Scan for the cell matching the given text and deliver its [x, y] coordinate at center. 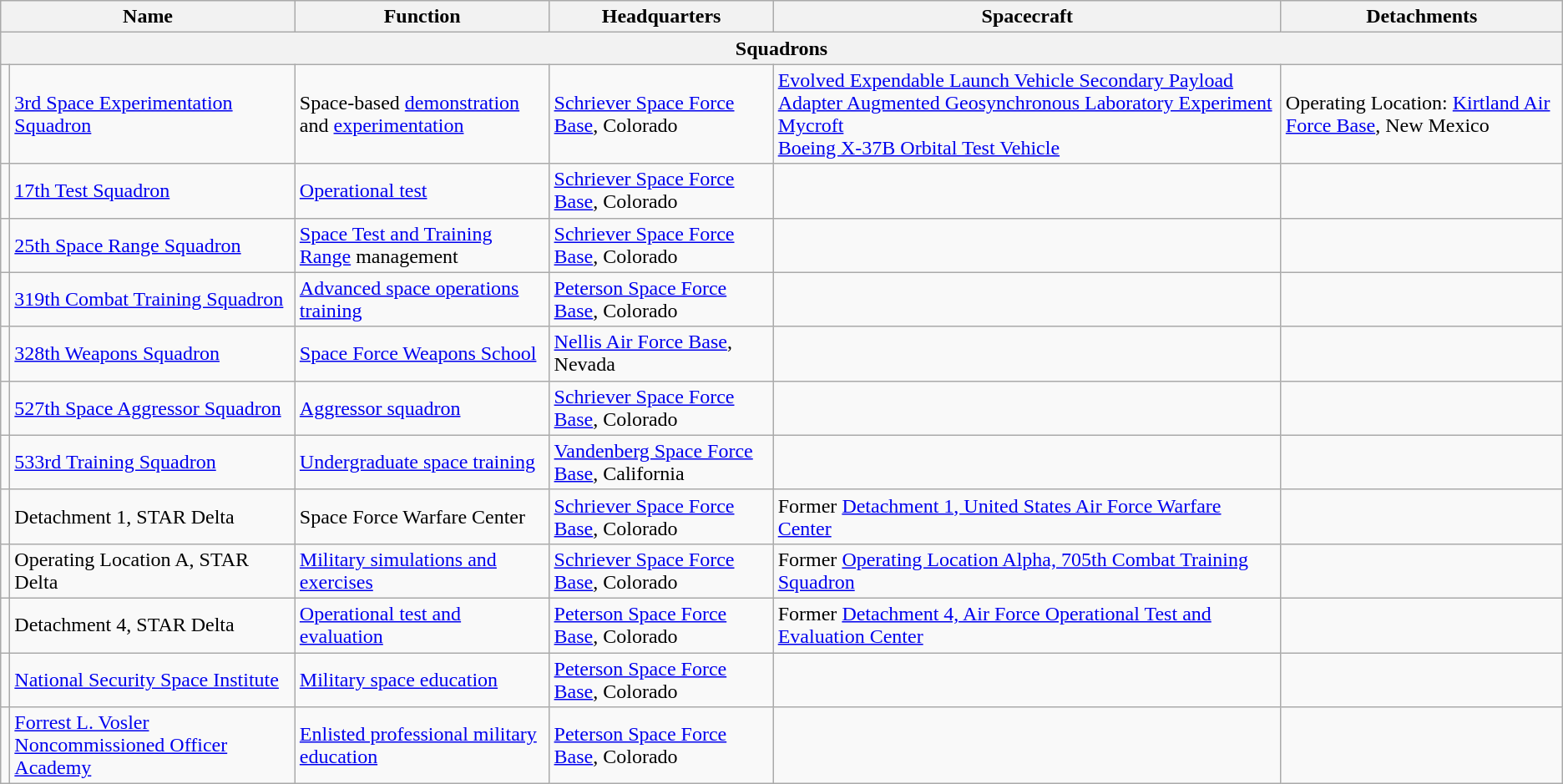
Operational test and evaluation [422, 625]
Undergraduate space training [422, 463]
Space-based demonstration and experimentation [422, 114]
Forrest L. Vosler Noncommissioned Officer Academy [153, 746]
Advanced space operations training [422, 299]
Detachment 4, STAR Delta [153, 625]
Detachments [1421, 17]
Operating Location: Kirtland Air Force Base, New Mexico [1421, 114]
Squadrons [781, 48]
527th Space Aggressor Squadron [153, 407]
Space Force Warfare Center [422, 516]
Space Test and Training Range management [422, 245]
National Security Space Institute [153, 680]
Military simulations and exercises [422, 571]
533rd Training Squadron [153, 463]
Operating Location A, STAR Delta [153, 571]
Nellis Air Force Base, Nevada [661, 354]
Operational test [422, 190]
319th Combat Training Squadron [153, 299]
25th Space Range Squadron [153, 245]
Spacecraft [1027, 17]
Former Detachment 4, Air Force Operational Test and Evaluation Center [1027, 625]
Vandenberg Space Force Base, California [661, 463]
Enlisted professional military education [422, 746]
Evolved Expendable Launch Vehicle Secondary Payload Adapter Augmented Geosynchronous Laboratory ExperimentMycroftBoeing X-37B Orbital Test Vehicle [1027, 114]
Former Operating Location Alpha, 705th Combat Training Squadron [1027, 571]
Function [422, 17]
Aggressor squadron [422, 407]
3rd Space Experimentation Squadron [153, 114]
Space Force Weapons School [422, 354]
17th Test Squadron [153, 190]
Military space education [422, 680]
Former Detachment 1, United States Air Force Warfare Center [1027, 516]
Headquarters [661, 17]
328th Weapons Squadron [153, 354]
Detachment 1, STAR Delta [153, 516]
Name [149, 17]
